Provide the [x, y] coordinate of the cell's center where the given text is located.  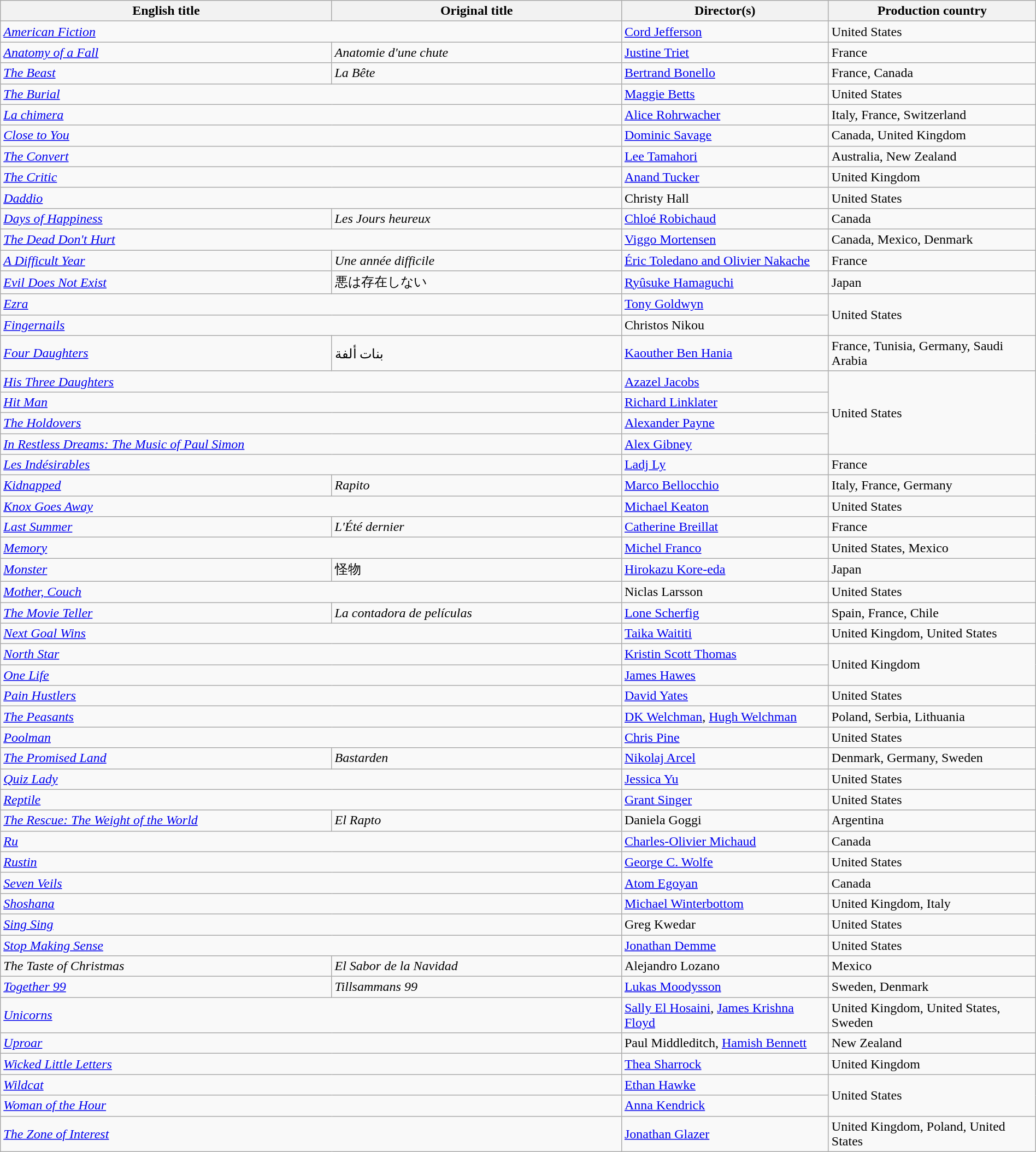
Sally El Hosaini, James Krishna Floyd [725, 1015]
The Zone of Interest [311, 1134]
United Kingdom, Poland, United States [932, 1134]
Seven Veils [311, 883]
Nikolaj Arcel [725, 758]
Wildcat [311, 1085]
The Promised Land [166, 758]
Lone Scherfig [725, 612]
Les Indésirables [311, 465]
Anand Tucker [725, 177]
El Rapto [476, 820]
Ethan Hawke [725, 1085]
Canada, United Kingdom [932, 135]
L'Été dernier [476, 527]
Atom Egoyan [725, 883]
Grant Singer [725, 800]
Daniela Goggi [725, 820]
North Star [311, 654]
Reptile [311, 800]
Une année difficile [476, 261]
Denmark, Germany, Sweden [932, 758]
Australia, New Zealand [932, 156]
Bastarden [476, 758]
La contadora de películas [476, 612]
George C. Wolfe [725, 862]
The Holdovers [311, 423]
Daddio [311, 198]
The Beast [166, 73]
Alice Rohrwacher [725, 115]
Ezra [311, 304]
DK Welchman, Hugh Welchman [725, 717]
Monster [166, 570]
David Yates [725, 696]
Wicked Little Letters [311, 1064]
La Bête [476, 73]
United Kingdom, Italy [932, 903]
Christos Nikou [725, 325]
In Restless Dreams: The Music of Paul Simon [311, 444]
Production country [932, 11]
悪は存在しない [476, 283]
怪物 [476, 570]
Ru [311, 841]
Poolman [311, 737]
Tillsammans 99 [476, 987]
Catherine Breillat [725, 527]
The Peasants [311, 717]
Hirokazu Kore-eda [725, 570]
Alejandro Lozano [725, 966]
Poland, Serbia, Lithuania [932, 717]
The Convert [311, 156]
Uproar [311, 1043]
Paul Middleditch, Hamish Bennett [725, 1043]
Richard Linklater [725, 402]
Together 99 [166, 987]
United States, Mexico [932, 548]
Kaouther Ben Hania [725, 353]
France, Canada [932, 73]
A Difficult Year [166, 261]
The Dead Don't Hurt [311, 239]
One Life [311, 675]
Rustin [311, 862]
Next Goal Wins [311, 634]
Shoshana [311, 903]
Ryûsuke Hamaguchi [725, 283]
Michael Winterbottom [725, 903]
Pain Hustlers [311, 696]
Bertrand Bonello [725, 73]
Anna Kendrick [725, 1106]
Sweden, Denmark [932, 987]
Lukas Moodysson [725, 987]
English title [166, 11]
Jonathan Glazer [725, 1134]
Chris Pine [725, 737]
Rapito [476, 486]
Michel Franco [725, 548]
Italy, France, Switzerland [932, 115]
Chloé Robichaud [725, 218]
The Movie Teller [166, 612]
Dominic Savage [725, 135]
Director(s) [725, 11]
Kidnapped [166, 486]
Lee Tamahori [725, 156]
Alex Gibney [725, 444]
Stop Making Sense [311, 946]
Christy Hall [725, 198]
Close to You [311, 135]
The Rescue: The Weight of the World [166, 820]
The Burial [311, 94]
Michael Keaton [725, 506]
Les Jours heureux [476, 218]
Memory [311, 548]
Four Daughters [166, 353]
Cord Jefferson [725, 32]
James Hawes [725, 675]
Thea Sharrock [725, 1064]
Anatomy of a Fall [166, 52]
United Kingdom, United States, Sweden [932, 1015]
United Kingdom, United States [932, 634]
Evil Does Not Exist [166, 283]
Mexico [932, 966]
Mother, Couch [311, 592]
Jessica Yu [725, 779]
Days of Happiness [166, 218]
Kristin Scott Thomas [725, 654]
Italy, France, Germany [932, 486]
بنات ألفة [476, 353]
Last Summer [166, 527]
Justine Triet [725, 52]
France, Tunisia, Germany, Saudi Arabia [932, 353]
Maggie Betts [725, 94]
His Three Daughters [311, 381]
Woman of the Hour [311, 1106]
Unicorns [311, 1015]
Knox Goes Away [311, 506]
The Taste of Christmas [166, 966]
Éric Toledano and Olivier Nakache [725, 261]
American Fiction [311, 32]
Argentina [932, 820]
Canada, Mexico, Denmark [932, 239]
La chimera [311, 115]
Spain, France, Chile [932, 612]
Charles-Olivier Michaud [725, 841]
Azazel Jacobs [725, 381]
Sing Sing [311, 924]
Original title [476, 11]
Niclas Larsson [725, 592]
Anatomie d'une chute [476, 52]
Greg Kwedar [725, 924]
Viggo Mortensen [725, 239]
Tony Goldwyn [725, 304]
Marco Bellocchio [725, 486]
Jonathan Demme [725, 946]
New Zealand [932, 1043]
Taika Waititi [725, 634]
The Critic [311, 177]
El Sabor de la Navidad [476, 966]
Fingernails [311, 325]
Quiz Lady [311, 779]
Alexander Payne [725, 423]
Ladj Ly [725, 465]
Hit Man [311, 402]
